Locate the cell with the specified text and output its (X, Y) center coordinate. 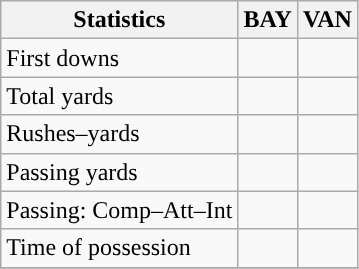
Statistics (120, 20)
First downs (120, 58)
BAY (268, 20)
Passing: Comp–Att–Int (120, 210)
Total yards (120, 96)
Rushes–yards (120, 134)
Time of possession (120, 248)
Passing yards (120, 172)
VAN (327, 20)
